For the text-containing cell, return its midpoint in (X, Y) coordinate format. 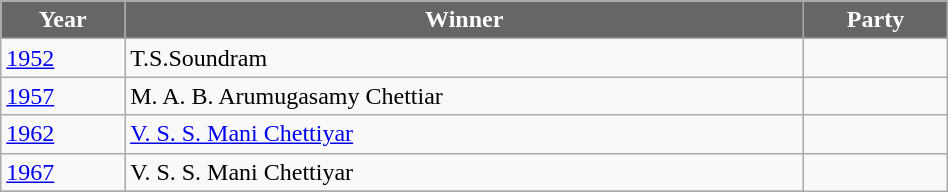
1957 (63, 96)
Party (876, 20)
1962 (63, 134)
T.S.Soundram (464, 58)
1952 (63, 58)
1967 (63, 172)
Winner (464, 20)
M. A. B. Arumugasamy Chettiar (464, 96)
Year (63, 20)
